Return (X, Y) of the center of cell containing provided text 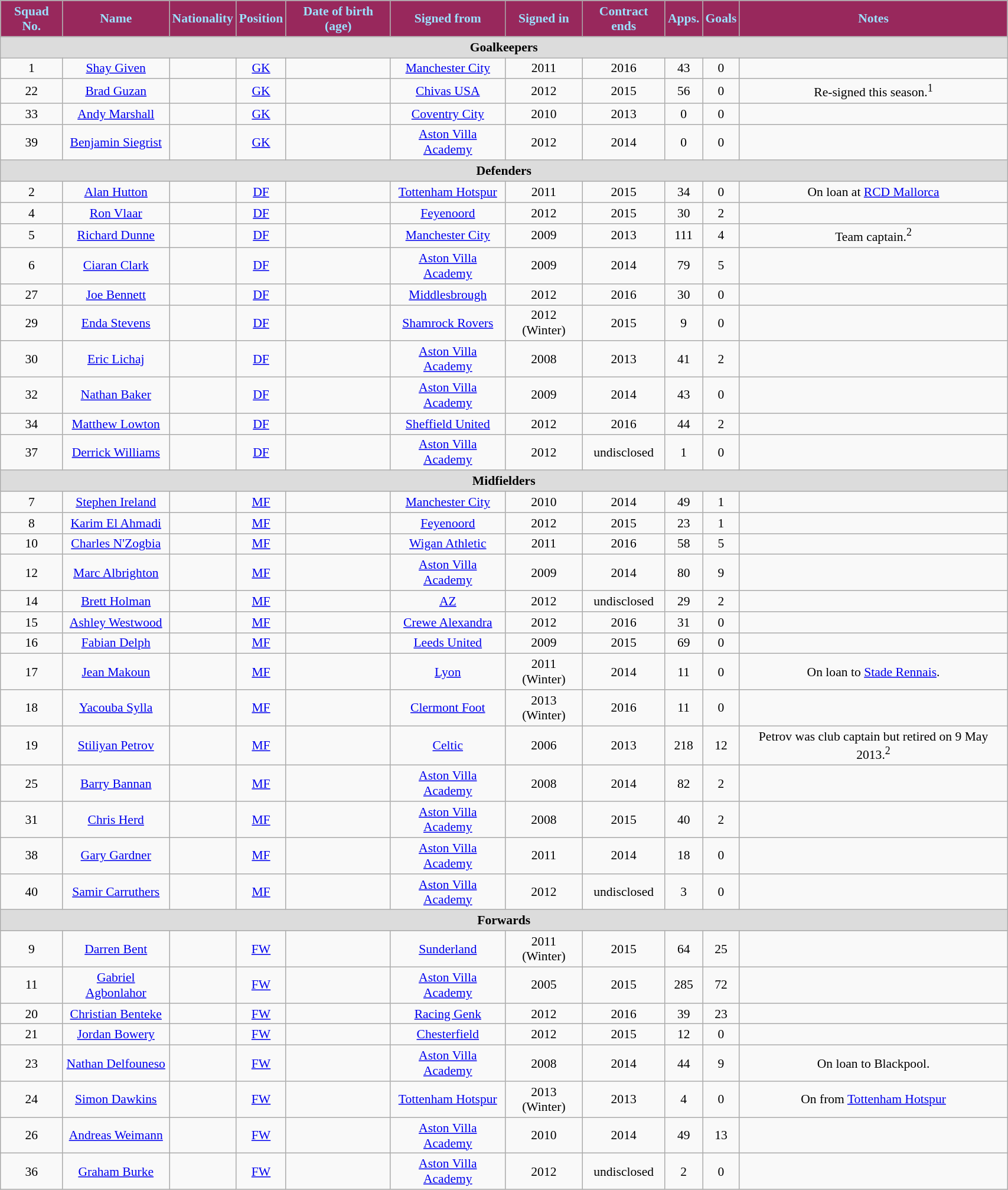
AZ (448, 601)
Petrov was club captain but retired on 9 May 2013.2 (873, 745)
Coventry City (448, 114)
Team captain.2 (873, 235)
Chris Herd (116, 820)
Stephen Ireland (116, 502)
8 (32, 523)
27 (32, 295)
Apps. (684, 19)
Sunderland (448, 948)
Wigan Athletic (448, 545)
Middlesbrough (448, 295)
Leeds United (448, 644)
72 (722, 985)
20 (32, 1014)
111 (684, 235)
Ron Vlaar (116, 213)
Yacouba Sylla (116, 708)
22 (32, 91)
36 (32, 1172)
69 (684, 644)
2005 (543, 985)
41 (684, 359)
38 (32, 855)
2006 (543, 745)
Clermont Foot (448, 708)
Jordan Bowery (116, 1035)
Graham Burke (116, 1172)
Crewe Alexandra (448, 622)
Nathan Delfouneso (116, 1063)
Marc Albrighton (116, 573)
21 (32, 1035)
Christian Benteke (116, 1014)
Ciaran Clark (116, 266)
16 (32, 644)
80 (684, 573)
Ashley Westwood (116, 622)
7 (32, 502)
Goals (722, 19)
Andreas Weimann (116, 1135)
13 (722, 1135)
On loan to Stade Rennais. (873, 672)
Matthew Lowton (116, 424)
Brett Holman (116, 601)
Simon Dawkins (116, 1100)
24 (32, 1100)
Forwards (504, 921)
Stiliyan Petrov (116, 745)
37 (32, 452)
2012 (Winter) (543, 324)
Celtic (448, 745)
Squad No. (32, 19)
Contract ends (624, 19)
26 (32, 1135)
Derrick Williams (116, 452)
Shay Given (116, 69)
32 (32, 396)
Shamrock Rovers (448, 324)
Barry Bannan (116, 783)
Position (261, 19)
Andy Marshall (116, 114)
Nathan Baker (116, 396)
Charles N'Zogbia (116, 545)
On loan at RCD Mallorca (873, 192)
Eric Lichaj (116, 359)
Signed in (543, 19)
On loan to Blackpool. (873, 1063)
Notes (873, 19)
Fabian Delph (116, 644)
Signed from (448, 19)
Brad Guzan (116, 91)
Name (116, 19)
14 (32, 601)
Benjamin Siegrist (116, 142)
56 (684, 91)
285 (684, 985)
Enda Stevens (116, 324)
10 (32, 545)
Darren Bent (116, 948)
Racing Genk (448, 1014)
Defenders (504, 171)
Richard Dunne (116, 235)
33 (32, 114)
Gary Gardner (116, 855)
6 (32, 266)
Nationality (203, 19)
On from Tottenham Hotspur (873, 1100)
218 (684, 745)
Alan Hutton (116, 192)
Sheffield United (448, 424)
58 (684, 545)
3 (684, 892)
Lyon (448, 672)
17 (32, 672)
Joe Bennett (116, 295)
Gabriel Agbonlahor (116, 985)
Date of birth (age) (338, 19)
Karim El Ahmadi (116, 523)
64 (684, 948)
Goalkeepers (504, 47)
Jean Makoun (116, 672)
Chivas USA (448, 91)
15 (32, 622)
Midfielders (504, 481)
19 (32, 745)
82 (684, 783)
Re-signed this season.1 (873, 91)
Chesterfield (448, 1035)
79 (684, 266)
Samir Carruthers (116, 892)
